Detect which cell encompasses the target text, then output its [X, Y] center coordinate. 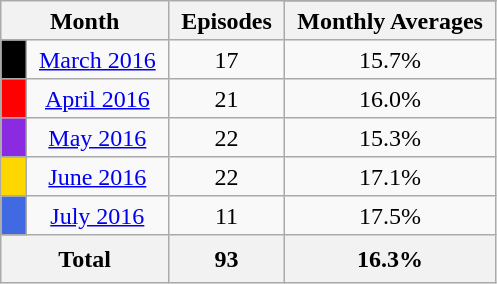
17.5% [390, 216]
July 2016 [97, 216]
June 2016 [97, 176]
May 2016 [97, 138]
16.0% [390, 98]
15.3% [390, 138]
April 2016 [97, 98]
17 [226, 60]
Month [85, 20]
March 2016 [97, 60]
Total [85, 260]
16.3% [390, 260]
93 [226, 260]
21 [226, 98]
11 [226, 216]
15.7% [390, 60]
17.1% [390, 176]
Monthly Averages [390, 20]
Episodes [226, 20]
